From the cell containing the given text, extract its center point as [X, Y] coordinate. 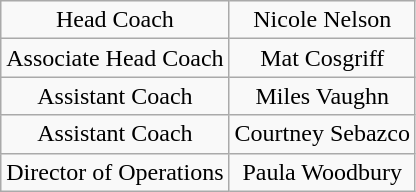
Nicole Nelson [322, 20]
Courtney Sebazco [322, 134]
Paula Woodbury [322, 172]
Head Coach [115, 20]
Director of Operations [115, 172]
Associate Head Coach [115, 58]
Miles Vaughn [322, 96]
Mat Cosgriff [322, 58]
